From the cell containing the given text, extract its center point as [X, Y] coordinate. 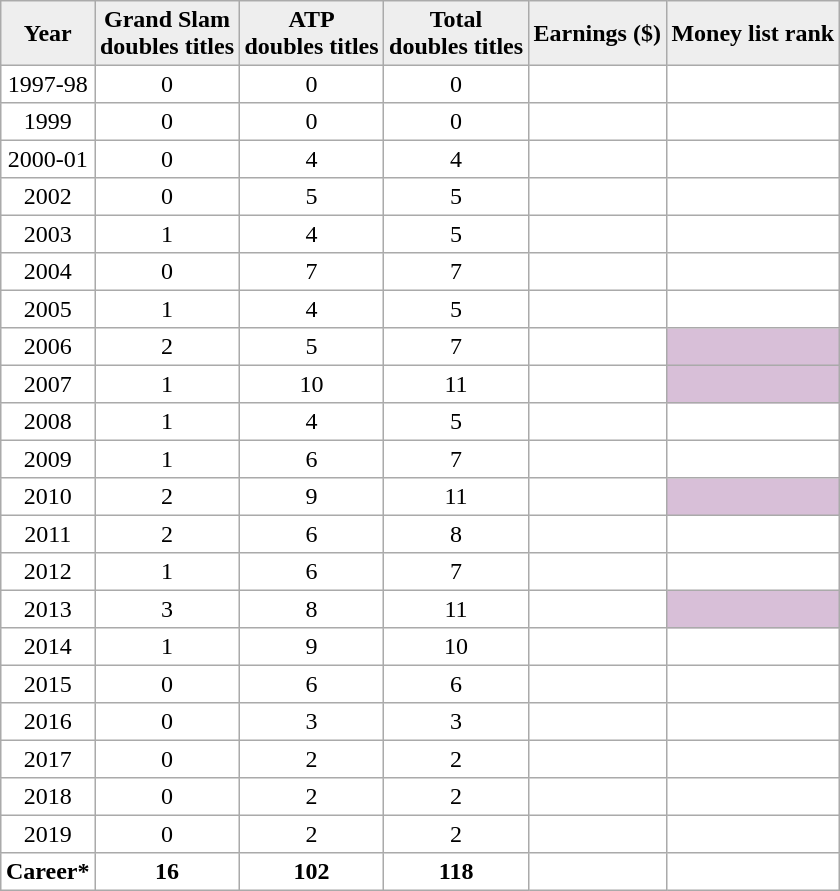
2016 [48, 722]
2003 [48, 234]
1999 [48, 122]
1997-98 [48, 84]
2008 [48, 422]
ATP doubles titles [312, 33]
2013 [48, 609]
2006 [48, 347]
2004 [48, 272]
118 [456, 872]
2015 [48, 684]
2019 [48, 834]
2007 [48, 384]
Earnings ($) [597, 33]
Year [48, 33]
Career* [48, 872]
2012 [48, 572]
Totaldoubles titles [456, 33]
2009 [48, 459]
2000-01 [48, 159]
16 [168, 872]
2011 [48, 534]
Money list rank [752, 33]
2017 [48, 759]
2018 [48, 797]
Grand Slamdoubles titles [168, 33]
102 [312, 872]
2014 [48, 647]
2002 [48, 197]
2005 [48, 309]
2010 [48, 497]
